Output the [X, Y] coordinate of the center of the cell containing the given text.  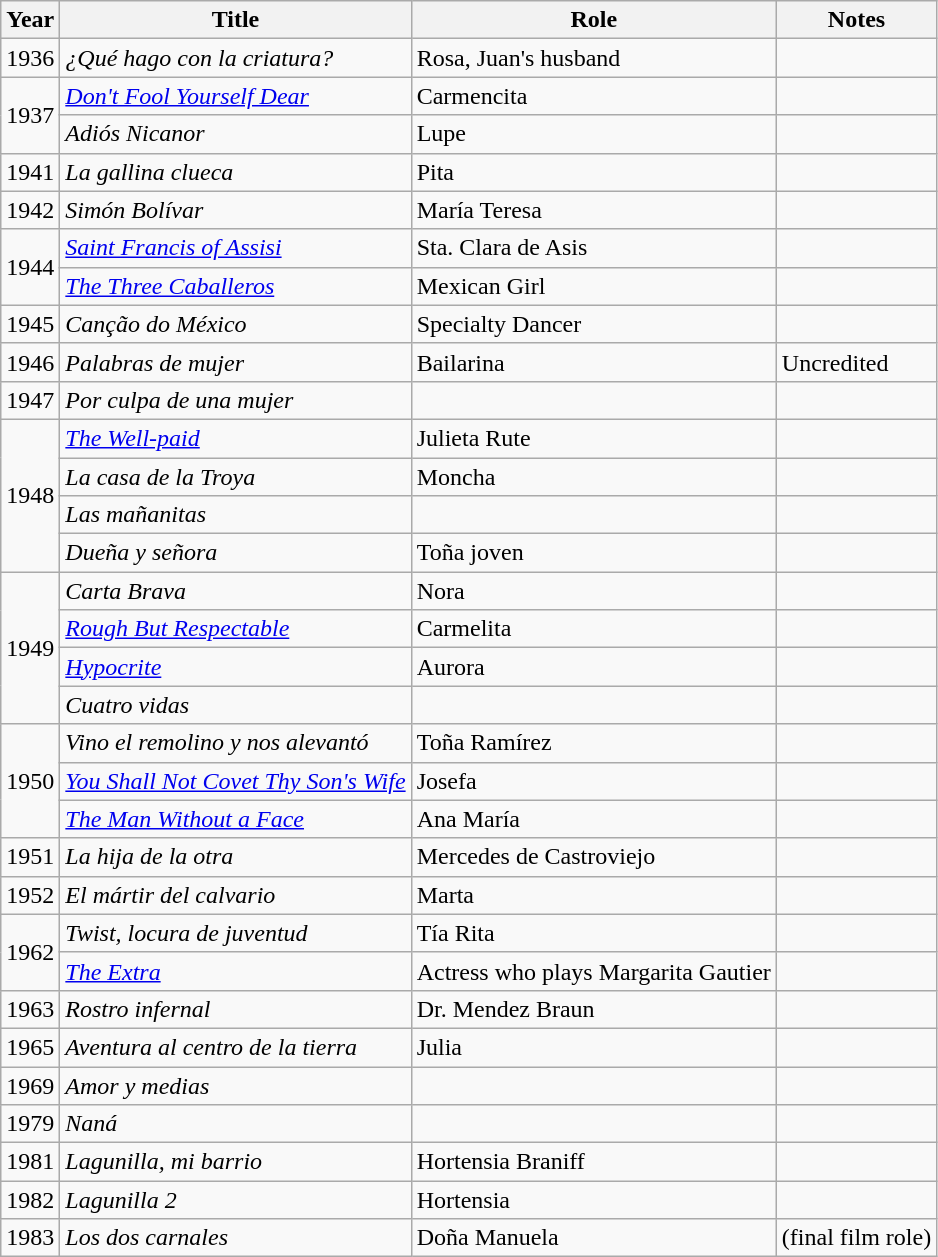
1981 [30, 1162]
The Well-paid [236, 438]
1983 [30, 1238]
1941 [30, 172]
Vino el remolino y nos alevantó [236, 743]
Ana María [594, 819]
Hypocrite [236, 667]
Don't Fool Yourself Dear [236, 96]
1949 [30, 648]
1982 [30, 1200]
Palabras de mujer [236, 362]
Mercedes de Castroviejo [594, 857]
Specialty Dancer [594, 324]
(final film role) [856, 1238]
La hija de la otra [236, 857]
Nora [594, 591]
Tía Rita [594, 933]
El mártir del calvario [236, 895]
María Teresa [594, 210]
Rosa, Juan's husband [594, 58]
1936 [30, 58]
Uncredited [856, 362]
Hortensia Braniff [594, 1162]
You Shall Not Covet Thy Son's Wife [236, 781]
1952 [30, 895]
Amor y medias [236, 1085]
Lagunilla 2 [236, 1200]
Notes [856, 20]
Por culpa de una mujer [236, 400]
1979 [30, 1124]
Marta [594, 895]
Julieta Rute [594, 438]
Toña Ramírez [594, 743]
1950 [30, 781]
Bailarina [594, 362]
Doña Manuela [594, 1238]
Carta Brava [236, 591]
Dr. Mendez Braun [594, 1009]
Mexican Girl [594, 286]
Title [236, 20]
Dueña y señora [236, 553]
Adiós Nicanor [236, 134]
1969 [30, 1085]
Saint Francis of Assisi [236, 248]
Naná [236, 1124]
1965 [30, 1047]
Lagunilla, mi barrio [236, 1162]
Carmencita [594, 96]
The Three Caballeros [236, 286]
Year [30, 20]
Simón Bolívar [236, 210]
1948 [30, 495]
The Extra [236, 971]
The Man Without a Face [236, 819]
Los dos carnales [236, 1238]
Moncha [594, 477]
Role [594, 20]
Cuatro vidas [236, 705]
Rough But Respectable [236, 629]
Aurora [594, 667]
Josefa [594, 781]
Las mañanitas [236, 515]
Sta. Clara de Asis [594, 248]
Hortensia [594, 1200]
Twist, locura de juventud [236, 933]
1947 [30, 400]
1946 [30, 362]
1945 [30, 324]
1951 [30, 857]
1942 [30, 210]
La gallina clueca [236, 172]
1937 [30, 115]
1962 [30, 952]
1963 [30, 1009]
Pita [594, 172]
Julia [594, 1047]
Lupe [594, 134]
Toña joven [594, 553]
Carmelita [594, 629]
Actress who plays Margarita Gautier [594, 971]
La casa de la Troya [236, 477]
¿Qué hago con la criatura? [236, 58]
Rostro infernal [236, 1009]
1944 [30, 267]
Canção do México [236, 324]
Aventura al centro de la tierra [236, 1047]
